Return [x, y] of the center of cell containing provided text 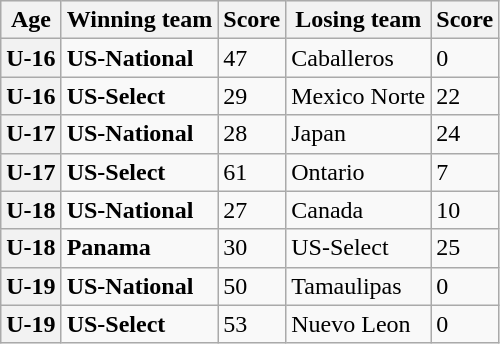
Tamaulipas [358, 286]
53 [252, 324]
Japan [358, 134]
28 [252, 134]
61 [252, 172]
Winning team [140, 20]
Mexico Norte [358, 96]
Panama [140, 248]
22 [465, 96]
50 [252, 286]
30 [252, 248]
27 [252, 210]
Age [31, 20]
7 [465, 172]
29 [252, 96]
24 [465, 134]
10 [465, 210]
25 [465, 248]
Nuevo Leon [358, 324]
Ontario [358, 172]
Canada [358, 210]
Caballeros [358, 58]
Losing team [358, 20]
47 [252, 58]
